Return the (X, Y) coordinate for the center point of the cell that contains the specified text.  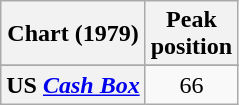
Chart (1979) (73, 34)
US Cash Box (73, 85)
66 (191, 85)
Peakposition (191, 34)
